Capture the cell that displays the provided text and extract its [x, y] central coordinate. 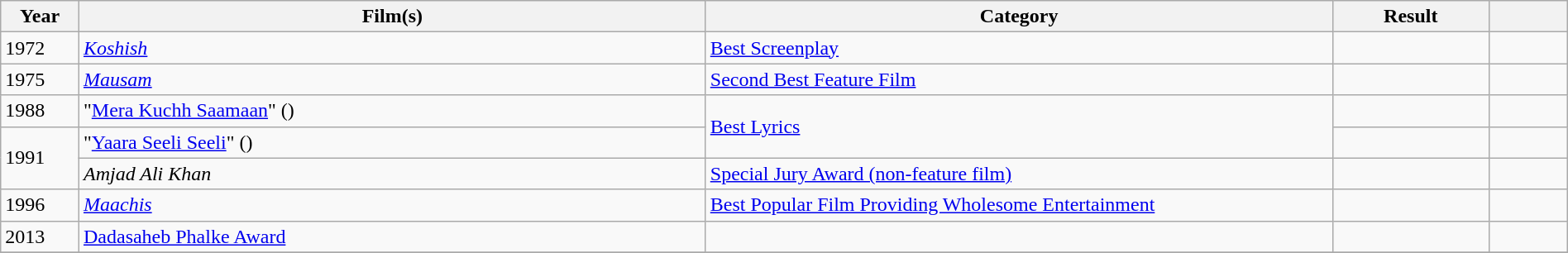
Film(s) [392, 17]
Year [40, 17]
Best Screenplay [1019, 48]
1972 [40, 48]
Special Jury Award (non-feature film) [1019, 174]
Best Popular Film Providing Wholesome Entertainment [1019, 205]
"Yaara Seeli Seeli" () [392, 142]
Result [1411, 17]
Maachis [392, 205]
Koshish [392, 48]
1975 [40, 79]
1988 [40, 111]
Amjad Ali Khan [392, 174]
Best Lyrics [1019, 126]
1996 [40, 205]
Dadasaheb Phalke Award [392, 236]
1991 [40, 158]
2013 [40, 236]
"Mera Kuchh Saamaan" () [392, 111]
Category [1019, 17]
Mausam [392, 79]
Second Best Feature Film [1019, 79]
